Scan for the cell matching the given text and deliver its (X, Y) coordinate at center. 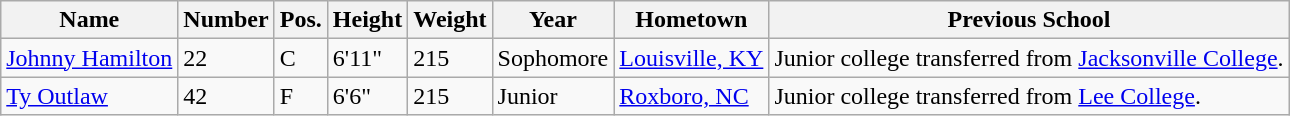
Previous School (1029, 20)
22 (226, 58)
Number (226, 20)
Pos. (300, 20)
Junior college transferred from Jacksonville College. (1029, 58)
Louisville, KY (692, 58)
C (300, 58)
Johnny Hamilton (90, 58)
Junior (553, 96)
Year (553, 20)
Roxboro, NC (692, 96)
Weight (450, 20)
Height (367, 20)
Junior college transferred from Lee College. (1029, 96)
6'6" (367, 96)
Name (90, 20)
F (300, 96)
Hometown (692, 20)
42 (226, 96)
6'11" (367, 58)
Sophomore (553, 58)
Ty Outlaw (90, 96)
